Return the [x, y] coordinate for the center point of the cell that contains the specified text.  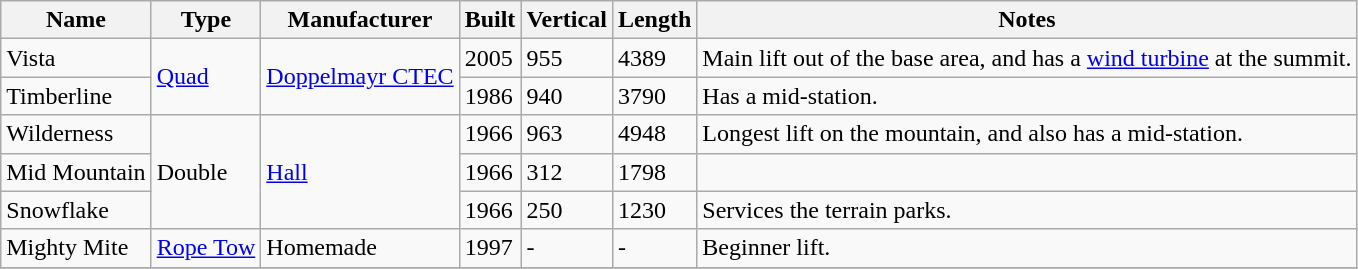
955 [566, 58]
Services the terrain parks. [1027, 210]
2005 [490, 58]
Notes [1027, 20]
Wilderness [76, 134]
4948 [654, 134]
Doppelmayr CTEC [360, 77]
Main lift out of the base area, and has a wind turbine at the summit. [1027, 58]
Vertical [566, 20]
Timberline [76, 96]
Type [206, 20]
Mid Mountain [76, 172]
Rope Tow [206, 248]
Mighty Mite [76, 248]
3790 [654, 96]
Length [654, 20]
312 [566, 172]
Manufacturer [360, 20]
940 [566, 96]
Built [490, 20]
1798 [654, 172]
963 [566, 134]
Snowflake [76, 210]
Name [76, 20]
Hall [360, 172]
Beginner lift. [1027, 248]
1997 [490, 248]
Quad [206, 77]
250 [566, 210]
4389 [654, 58]
1230 [654, 210]
Homemade [360, 248]
1986 [490, 96]
Double [206, 172]
Has a mid-station. [1027, 96]
Longest lift on the mountain, and also has a mid-station. [1027, 134]
Vista [76, 58]
